Detect which cell encompasses the target text, then output its [x, y] center coordinate. 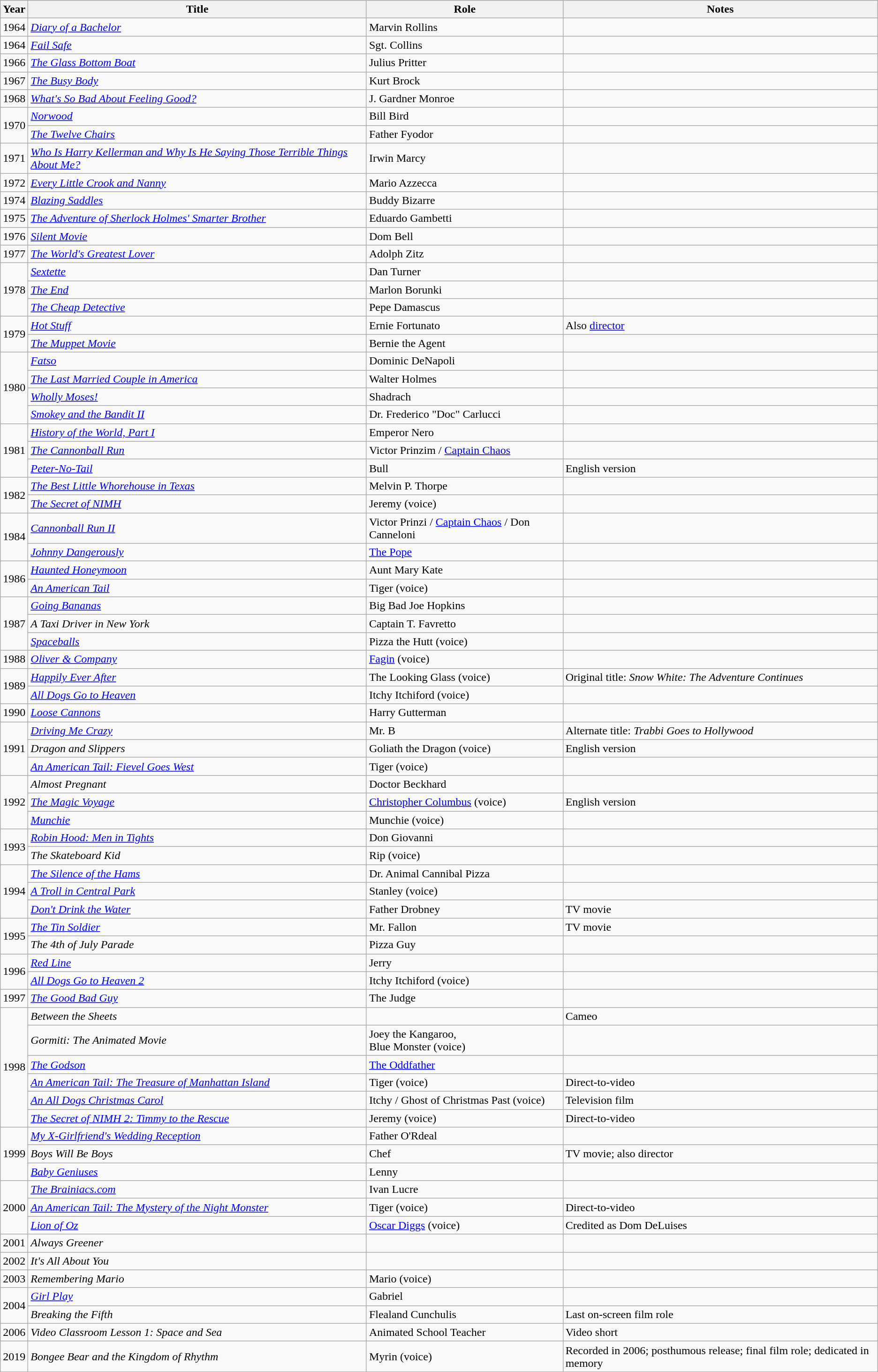
Doctor Beckhard [464, 784]
Cannonball Run II [197, 528]
Kurt Brock [464, 81]
The Judge [464, 998]
The Cheap Detective [197, 308]
The World's Greatest Lover [197, 254]
Victor Prinzim / Captain Chaos [464, 450]
Wholly Moses! [197, 397]
Driving Me Crazy [197, 731]
Going Bananas [197, 606]
Television film [720, 1100]
Boys Will Be Boys [197, 1154]
1987 [14, 624]
Father O'Rdeal [464, 1136]
J. Gardner Monroe [464, 98]
History of the World, Part I [197, 432]
Original title: Snow White: The Adventure Continues [720, 677]
Breaking the Fifth [197, 1314]
Almost Pregnant [197, 784]
Shadrach [464, 397]
1986 [14, 579]
Buddy Bizarre [464, 200]
Who Is Harry Kellerman and Why Is He Saying Those Terrible Things About Me? [197, 158]
Cameo [720, 1016]
The Busy Body [197, 81]
Don't Drink the Water [197, 909]
Ivan Lucre [464, 1190]
The End [197, 290]
1989 [14, 686]
Marlon Borunki [464, 290]
The Skateboard Kid [197, 856]
Fail Safe [197, 45]
Christopher Columbus (voice) [464, 802]
Year [14, 9]
Irwin Marcy [464, 158]
Mario Azzecca [464, 182]
Haunted Honeymoon [197, 570]
Pepe Damascus [464, 308]
1990 [14, 713]
1970 [14, 125]
Mr. Fallon [464, 927]
Diary of a Bachelor [197, 27]
All Dogs Go to Heaven 2 [197, 980]
The Good Bad Guy [197, 998]
Fatso [197, 361]
Hot Stuff [197, 325]
1991 [14, 748]
2003 [14, 1279]
Between the Sheets [197, 1016]
Credited as Dom DeLuises [720, 1225]
1977 [14, 254]
Bull [464, 468]
Big Bad Joe Hopkins [464, 606]
Robin Hood: Men in Tights [197, 838]
Walter Holmes [464, 379]
My X-Girlfriend's Wedding Reception [197, 1136]
Loose Cannons [197, 713]
Munchie (voice) [464, 820]
Father Fyodor [464, 134]
Ernie Fortunato [464, 325]
1978 [14, 290]
1968 [14, 98]
Also director [720, 325]
Oscar Diggs (voice) [464, 1225]
Smokey and the Bandit II [197, 415]
Bongee Bear and the Kingdom of Rhythm [197, 1356]
Itchy / Ghost of Christmas Past (voice) [464, 1100]
1974 [14, 200]
Silent Movie [197, 236]
It's All About You [197, 1261]
Always Greener [197, 1243]
Alternate title: Trabbi Goes to Hollywood [720, 731]
Johnny Dangerously [197, 552]
All Dogs Go to Heaven [197, 695]
Spaceballs [197, 641]
Last on-screen film role [720, 1314]
An American Tail: Fievel Goes West [197, 766]
Joey the Kangaroo,Blue Monster (voice) [464, 1040]
Victor Prinzi / Captain Chaos / Don Canneloni [464, 528]
Oliver & Company [197, 659]
Video Classroom Lesson 1: Space and Sea [197, 1332]
The 4th of July Parade [197, 945]
The Magic Voyage [197, 802]
1967 [14, 81]
A Taxi Driver in New York [197, 624]
Blazing Saddles [197, 200]
Rip (voice) [464, 856]
1988 [14, 659]
Jerry [464, 963]
1984 [14, 537]
2002 [14, 1261]
Title [197, 9]
The Best Little Whorehouse in Texas [197, 486]
The Silence of the Hams [197, 874]
1980 [14, 388]
The Cannonball Run [197, 450]
Mario (voice) [464, 1279]
2006 [14, 1332]
Lion of Oz [197, 1225]
The Brainiacs.com [197, 1190]
2004 [14, 1305]
Sextette [197, 272]
Recorded in 2006; posthumous release; final film role; dedicated in memory [720, 1356]
Adolph Zitz [464, 254]
Emperor Nero [464, 432]
Bernie the Agent [464, 343]
Role [464, 9]
The Twelve Chairs [197, 134]
Captain T. Favretto [464, 624]
Norwood [197, 116]
The Secret of NIMH [197, 504]
Munchie [197, 820]
The Muppet Movie [197, 343]
The Pope [464, 552]
Father Drobney [464, 909]
Notes [720, 9]
1993 [14, 847]
Dr. Animal Cannibal Pizza [464, 874]
Mr. B [464, 731]
Gabriel [464, 1297]
1975 [14, 218]
TV movie; also director [720, 1154]
Sgt. Collins [464, 45]
1996 [14, 972]
Flealand Cunchulis [464, 1314]
Harry Gutterman [464, 713]
Pizza Guy [464, 945]
1997 [14, 998]
The Adventure of Sherlock Holmes' Smarter Brother [197, 218]
Gormiti: The Animated Movie [197, 1040]
Peter-No-Tail [197, 468]
Every Little Crook and Nanny [197, 182]
Red Line [197, 963]
Chef [464, 1154]
An All Dogs Christmas Carol [197, 1100]
The Glass Bottom Boat [197, 63]
Julius Pritter [464, 63]
Pizza the Hutt (voice) [464, 641]
Happily Ever After [197, 677]
2019 [14, 1356]
Bill Bird [464, 116]
An American Tail [197, 588]
Dr. Frederico "Doc" Carlucci [464, 415]
1992 [14, 802]
Don Giovanni [464, 838]
Fagin (voice) [464, 659]
Animated School Teacher [464, 1332]
Dominic DeNapoli [464, 361]
An American Tail: The Treasure of Manhattan Island [197, 1082]
Goliath the Dragon (voice) [464, 748]
1981 [14, 450]
Dragon and Slippers [197, 748]
1995 [14, 936]
Marvin Rollins [464, 27]
What's So Bad About Feeling Good? [197, 98]
The Godson [197, 1064]
Lenny [464, 1172]
1982 [14, 495]
1998 [14, 1067]
1994 [14, 891]
Myrin (voice) [464, 1356]
Baby Geniuses [197, 1172]
1971 [14, 158]
1999 [14, 1154]
2001 [14, 1243]
2000 [14, 1207]
The Secret of NIMH 2: Timmy to the Rescue [197, 1118]
Melvin P. Thorpe [464, 486]
Stanley (voice) [464, 891]
Aunt Mary Kate [464, 570]
1966 [14, 63]
1972 [14, 182]
Girl Play [197, 1297]
1979 [14, 334]
An American Tail: The Mystery of the Night Monster [197, 1207]
Video short [720, 1332]
A Troll in Central Park [197, 891]
1976 [14, 236]
Eduardo Gambetti [464, 218]
The Tin Soldier [197, 927]
Dan Turner [464, 272]
Remembering Mario [197, 1279]
The Looking Glass (voice) [464, 677]
The Last Married Couple in America [197, 379]
The Oddfather [464, 1064]
Dom Bell [464, 236]
